Capture the cell that displays the provided text and extract its (X, Y) central coordinate. 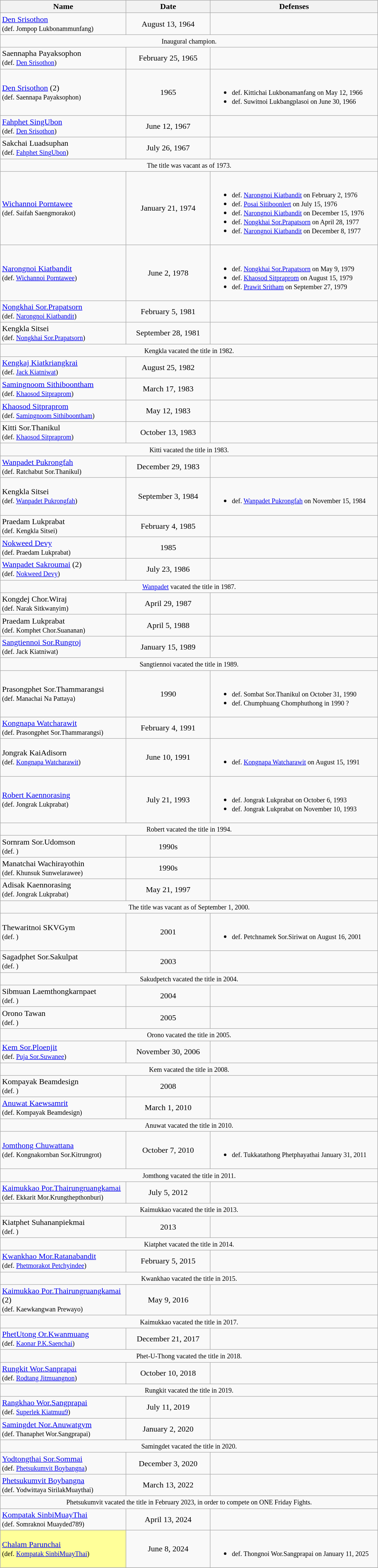
2004 (168, 996)
2003 (168, 962)
Kem vacated the title in 2008. (189, 1069)
May 9, 2016 (168, 1300)
Kengkla vacated the title in 1982. (189, 350)
Kongnapa Watcharawit (def. Prasongphet Sor.Thammarangsi) (63, 728)
January 21, 1974 (168, 208)
January 15, 1989 (168, 647)
Yodtongthai Sor.Sommai (def. Phetsukumvit Boybangna) (63, 1464)
Kaimukkao Por.Thairungruangkamai (2)(def. Kaewkangwan Prewayo) (63, 1300)
1985 (168, 548)
Chalam Parunchai (def. Kompatak SinbiMuayThai) (63, 1549)
December 29, 1983 (168, 467)
Inaugural champion. (189, 41)
Khaosod Sitpraprom (def. Samingnoom Sithiboontham) (63, 411)
Fahphet SingUbon(def. Den Srisothon) (63, 126)
June 12, 1967 (168, 126)
Kongdej Chor.Wiraj (def. Narak Sitkwanyim) (63, 604)
Sangtiennoi vacated the title in 1989. (189, 664)
Sibmuan Laemthongkarnpaet(def. ) (63, 996)
Orono vacated the title in 2005. (189, 1035)
Rungkit vacated the title in 2019. (189, 1390)
April 29, 1987 (168, 604)
Manatchai Wachirayothin (def. Khunsuk Sunwelarawee) (63, 868)
Kaimukkao vacated the title in 2013. (189, 1210)
Sagadphet Sor.Sakulpat (def. ) (63, 962)
November 30, 2006 (168, 1052)
February 5, 2015 (168, 1261)
Kwankhao vacated the title in 2015. (189, 1278)
1990 (168, 693)
Defenses (294, 7)
September 3, 1984 (168, 496)
June 8, 2024 (168, 1549)
Kengkla Sitsei (def. Wanpadet Pukrongfah) (63, 496)
July 26, 1967 (168, 148)
May 12, 1983 (168, 411)
def. Tukkatathong Phetphayathai January 31, 2011 (294, 1150)
Kaimukkao Por.Thairungruangkamai (def. Ekkarit Mor.Krungthepthonburi) (63, 1193)
2013 (168, 1227)
July 23, 1986 (168, 569)
February 4, 1991 (168, 728)
Kiatphet vacated the title in 2014. (189, 1244)
The title was vacant as of 1973. (189, 165)
Adisak Kaennorasing (def. Jongrak Lukprabat) (63, 890)
Den Srisothon (2)(def. Saennapa Payaksophon) (63, 92)
Kitti vacated the title in 1983. (189, 450)
April 5, 1988 (168, 625)
The title was vacant as of September 1, 2000. (189, 907)
Kompayak Beamdesign(def. ) (63, 1086)
def. Thongnoi Wor.Sangprapai on January 11, 2025 (294, 1549)
March 1, 2010 (168, 1108)
Wanpadet vacated the title in 1987. (189, 586)
Robert vacated the title in 1994. (189, 829)
Sornram Sor.Udomson(def. ) (63, 847)
def. Jongrak Lukprabat on October 6, 1993def. Jongrak Lukprabat on November 10, 1993 (294, 800)
Kaimukkao vacated the title in 2017. (189, 1321)
Anuwat vacated the title in 2010. (189, 1125)
def. Wanpadet Pukrongfah on November 15, 1984 (294, 496)
Den Srisothon(def. Jompop Lukbonammunfang) (63, 24)
Kengkla Sitsei (def. Nongkhai Sor.Prapatsorn) (63, 333)
Orono Tawan (def. ) (63, 1018)
Rungkit Wor.Sanprapai (def. Rodtang Jitmuangnon) (63, 1373)
Kiatphet Suhananpiekmai (def. ) (63, 1227)
Thewaritnoi SKVGym(def. ) (63, 932)
Nokweed Devy (def. Praedam Lukprabat) (63, 548)
Rangkhao Wor.Sangprapai (def. Superlek Kiatmuu9) (63, 1408)
Saennapha Payaksophon(def. Den Srisothon) (63, 58)
Narongnoi Kiatbandit (def. Wichannoi Porntawee) (63, 273)
December 3, 2020 (168, 1464)
July 5, 2012 (168, 1193)
Anuwat Kaewsamrit (def. Kompayak Beamdesign) (63, 1108)
def. Petchnamek Sor.Siriwat on August 16, 2001 (294, 932)
Samingdet Nor.Anuwatgym (def. Thanaphet Wor.Sangprapai) (63, 1429)
Robert Kaennorasing (def. Jongrak Lukprabat) (63, 800)
Date (168, 7)
August 13, 1964 (168, 24)
February 25, 1965 (168, 58)
def. Kittichai Lukbonamanfang on May 12, 1966def. Suwitnoi Lukbangplasoi on June 30, 1966 (294, 92)
def. Kongnapa Watcharawit on August 15, 1991 (294, 757)
Phet-U-Thong vacated the title in 2018. (189, 1356)
Kem Sor.Ploenjit (def. Puja Sor.Suwanee) (63, 1052)
2005 (168, 1018)
Sakudpetch vacated the title in 2004. (189, 979)
February 4, 1985 (168, 526)
Sangtiennoi Sor.Rungroj (def. Jack Kiatniwat) (63, 647)
Phetsukumvit vacated the title in February 2023, in order to compete on ONE Friday Fights. (189, 1502)
July 11, 2019 (168, 1408)
Kompatak SinbiMuayThai (def. Somraknoi Muayded789) (63, 1519)
March 17, 1983 (168, 389)
Praedam Lukprabat (def. Kengkla Sitsei) (63, 526)
def. Sombat Sor.Thanikul on October 31, 1990def. Chumphuang Chomphuthong in 1990 ? (294, 693)
October 10, 2018 (168, 1373)
PhetUtong Or.Kwanmuang (def. Kaonar P.K.Saenchai) (63, 1338)
2001 (168, 932)
May 21, 1997 (168, 890)
Samingdet vacated the title in 2020. (189, 1446)
February 5, 1981 (168, 311)
Phetsukumvit Boybangna (def. Yodwittaya SirilakMuaythai) (63, 1485)
1965 (168, 92)
Samingnoom Sithiboontham (def. Khaosod Sitpraprom) (63, 389)
June 10, 1991 (168, 757)
September 28, 1981 (168, 333)
Prasongphet Sor.Thammarangsi (def. Manachai Na Pattaya) (63, 693)
2008 (168, 1086)
June 2, 1978 (168, 273)
December 21, 2017 (168, 1338)
Jomthong Chuwattana (def. Kongnakornban Sor.Kitrungrot) (63, 1150)
Wanpadet Sakroumai (2) (def. Nokweed Devy) (63, 569)
October 7, 2010 (168, 1150)
Nongkhai Sor.Prapatsorn (def. Narongnoi Kiatbandit) (63, 311)
April 13, 2024 (168, 1519)
Kitti Sor.Thanikul (def. Khaosod Sitpraprom) (63, 433)
Wichannoi Porntawee (def. Saifah Saengmorakot) (63, 208)
Praedam Lukprabat (def. Komphet Chor.Suananan) (63, 625)
October 13, 1983 (168, 433)
def. Nongkhai Sor.Prapatsorn on May 9, 1979def. Khaosod Sitpraprom on August 15, 1979def. Prawit Sritham on September 27, 1979 (294, 273)
March 13, 2022 (168, 1485)
Jomthong vacated the title in 2011. (189, 1175)
August 25, 1982 (168, 367)
July 21, 1993 (168, 800)
Kwankhao Mor.Ratanabandit (def. Phetmorakot Petchyindee) (63, 1261)
January 2, 2020 (168, 1429)
Name (63, 7)
Jongrak KaiAdisorn (def. Kongnapa Watcharawit) (63, 757)
Wanpadet Pukrongfah (def. Ratchabut Sor.Thanikul) (63, 467)
Sakchai Luadsuphan(def. Fahphet SingUbon) (63, 148)
Kengkaj Kiatkriangkrai (def. Jack Kiatniwat) (63, 367)
